Provide the [X, Y] coordinate of the cell's center where the given text is located.  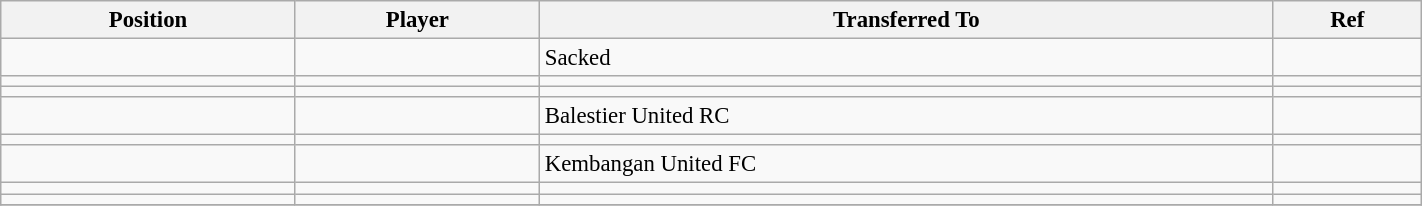
Player [417, 20]
Position [148, 20]
Transferred To [906, 20]
Balestier United RC [906, 116]
Sacked [906, 58]
Kembangan United FC [906, 165]
Ref [1347, 20]
